For the text-containing cell, return its midpoint in [X, Y] coordinate format. 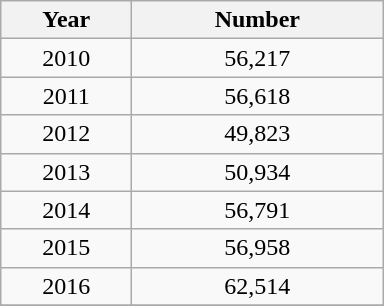
62,514 [258, 286]
2011 [66, 96]
49,823 [258, 134]
Number [258, 20]
56,217 [258, 58]
2015 [66, 248]
50,934 [258, 172]
56,791 [258, 210]
2016 [66, 286]
2014 [66, 210]
56,618 [258, 96]
2012 [66, 134]
2010 [66, 58]
56,958 [258, 248]
2013 [66, 172]
Year [66, 20]
